Find where the given text appears and provide that cell's center as (x, y) coordinate. 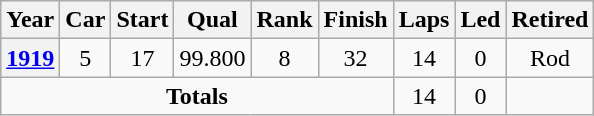
Year (30, 20)
Laps (424, 20)
Car (86, 20)
Finish (356, 20)
32 (356, 58)
99.800 (212, 58)
17 (142, 58)
1919 (30, 58)
8 (284, 58)
Totals (197, 96)
Led (480, 20)
Qual (212, 20)
Rod (550, 58)
Rank (284, 20)
Retired (550, 20)
Start (142, 20)
5 (86, 58)
